Determine the (X, Y) coordinate at the center of the cell enclosing the given text.  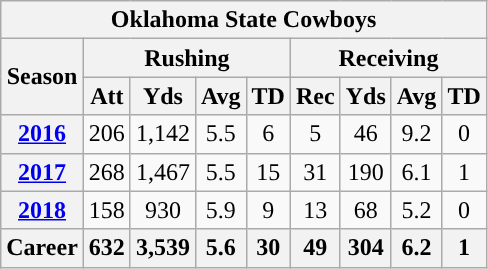
5.2 (416, 210)
206 (106, 134)
6 (268, 134)
Season (42, 77)
6.2 (416, 248)
304 (366, 248)
9.2 (416, 134)
46 (366, 134)
Rushing (186, 58)
30 (268, 248)
268 (106, 172)
6.1 (416, 172)
Rec (315, 96)
Att (106, 96)
Career (42, 248)
2016 (42, 134)
68 (366, 210)
49 (315, 248)
930 (162, 210)
15 (268, 172)
1,142 (162, 134)
9 (268, 210)
632 (106, 248)
3,539 (162, 248)
Receiving (388, 58)
13 (315, 210)
5.6 (220, 248)
31 (315, 172)
Oklahoma State Cowboys (244, 20)
5 (315, 134)
2017 (42, 172)
158 (106, 210)
1,467 (162, 172)
5.9 (220, 210)
2018 (42, 210)
190 (366, 172)
